Provide the (x, y) coordinate of the cell's center where the given text is located.  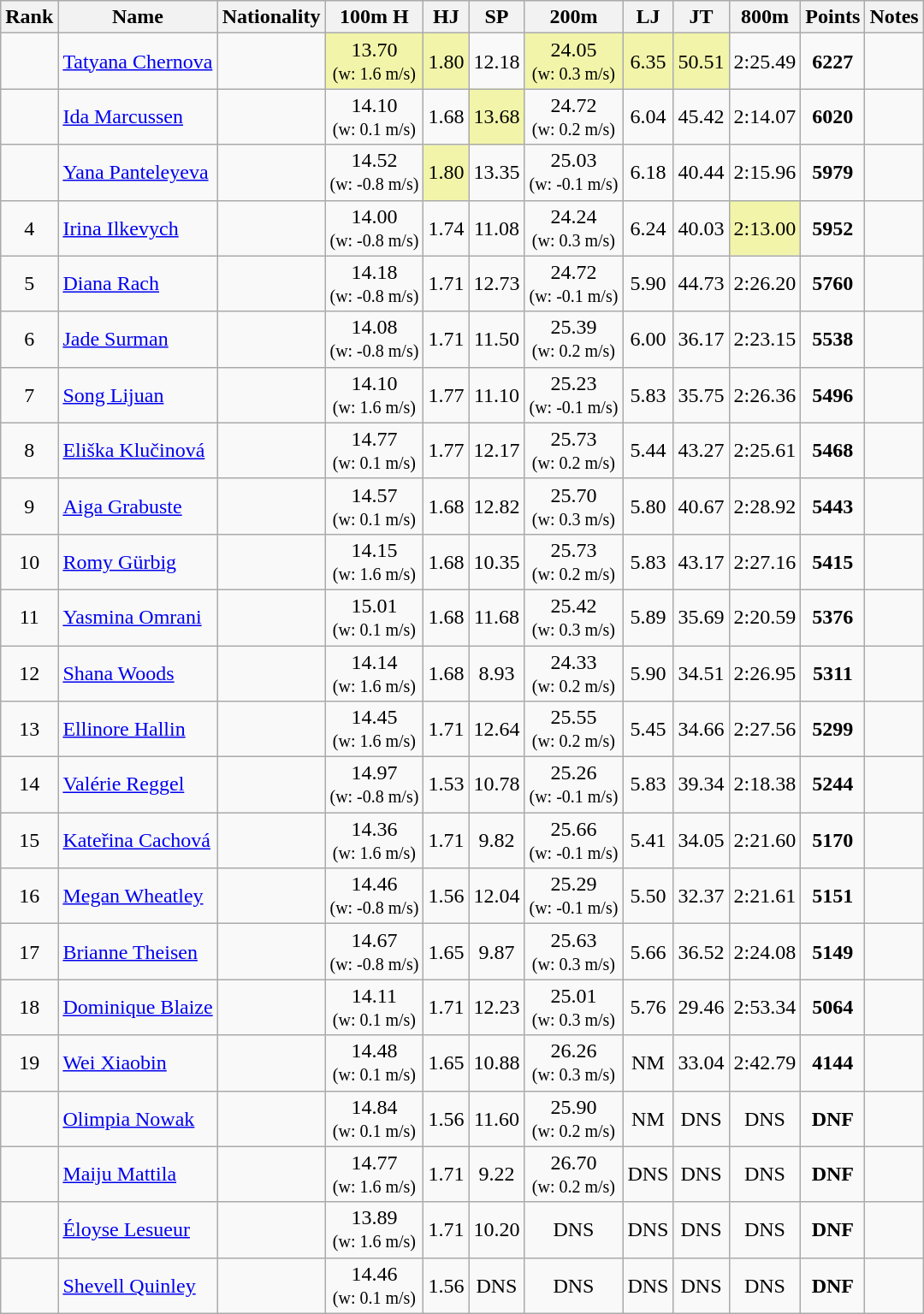
35.69 (702, 618)
13 (29, 729)
12.23 (496, 1008)
Megan Wheatley (138, 897)
Tatyana Chernova (138, 62)
14.46(w: -0.8 m/s) (375, 897)
Kateřina Cachová (138, 840)
10.35 (496, 561)
5170 (833, 840)
5.50 (649, 897)
6.18 (649, 173)
24.72(w: 0.2 m/s) (573, 116)
24.33(w: 0.2 m/s) (573, 672)
9.87 (496, 951)
2:28.92 (765, 506)
Shana Woods (138, 672)
Yana Panteleyeva (138, 173)
5415 (833, 561)
14.57(w: 0.1 m/s) (375, 506)
2:24.08 (765, 951)
14.00(w: -0.8 m/s) (375, 228)
34.05 (702, 840)
14.77(w: 0.1 m/s) (375, 450)
14 (29, 785)
25.01(w: 0.3 m/s) (573, 1008)
2:25.61 (765, 450)
19 (29, 1062)
29.46 (702, 1008)
5.45 (649, 729)
15.01(w: 0.1 m/s) (375, 618)
9.22 (496, 1174)
Song Lijuan (138, 395)
2:18.38 (765, 785)
6.00 (649, 339)
25.55(w: 0.2 m/s) (573, 729)
100m H (375, 17)
15 (29, 840)
17 (29, 951)
25.39(w: 0.2 m/s) (573, 339)
HJ (447, 17)
2:26.95 (765, 672)
14.08(w: -0.8 m/s) (375, 339)
2:14.07 (765, 116)
24.05(w: 0.3 m/s) (573, 62)
26.70(w: 0.2 m/s) (573, 1174)
11 (29, 618)
39.34 (702, 785)
12 (29, 672)
4 (29, 228)
43.17 (702, 561)
2:23.15 (765, 339)
Eliška Klučinová (138, 450)
8 (29, 450)
2:13.00 (765, 228)
Name (138, 17)
2:26.20 (765, 284)
40.44 (702, 173)
25.70(w: 0.3 m/s) (573, 506)
Wei Xiaobin (138, 1062)
40.03 (702, 228)
Points (833, 17)
5064 (833, 1008)
12.18 (496, 62)
2:53.34 (765, 1008)
45.42 (702, 116)
13.70(w: 1.6 m/s) (375, 62)
26.26(w: 0.3 m/s) (573, 1062)
2:26.36 (765, 395)
800m (765, 17)
6.04 (649, 116)
5299 (833, 729)
50.51 (702, 62)
7 (29, 395)
Valérie Reggel (138, 785)
9 (29, 506)
5151 (833, 897)
13.68 (496, 116)
2:27.56 (765, 729)
34.51 (702, 672)
6227 (833, 62)
Romy Gürbig (138, 561)
Ellinore Hallin (138, 729)
14.48(w: 0.1 m/s) (375, 1062)
5.76 (649, 1008)
43.27 (702, 450)
8.93 (496, 672)
25.29(w: -0.1 m/s) (573, 897)
10.78 (496, 785)
200m (573, 17)
Nationality (271, 17)
35.75 (702, 395)
Jade Surman (138, 339)
Éloyse Lesueur (138, 1230)
5443 (833, 506)
36.17 (702, 339)
6 (29, 339)
6.35 (649, 62)
2:25.49 (765, 62)
4144 (833, 1062)
34.66 (702, 729)
11.10 (496, 395)
2:42.79 (765, 1062)
Maiju Mattila (138, 1174)
5468 (833, 450)
12.04 (496, 897)
5.89 (649, 618)
14.77(w: 1.6 m/s) (375, 1174)
36.52 (702, 951)
Ida Marcussen (138, 116)
5496 (833, 395)
25.23(w: -0.1 m/s) (573, 395)
14.46(w: 0.1 m/s) (375, 1285)
5.80 (649, 506)
11.68 (496, 618)
24.72(w: -0.1 m/s) (573, 284)
Aiga Grabuste (138, 506)
14.10(w: 0.1 m/s) (375, 116)
12.82 (496, 506)
Notes (894, 17)
5760 (833, 284)
2:27.16 (765, 561)
33.04 (702, 1062)
25.26(w: -0.1 m/s) (573, 785)
5538 (833, 339)
14.18(w: -0.8 m/s) (375, 284)
9.82 (496, 840)
16 (29, 897)
11.50 (496, 339)
5 (29, 284)
10.20 (496, 1230)
10.88 (496, 1062)
5.44 (649, 450)
14.36(w: 1.6 m/s) (375, 840)
14.84(w: 0.1 m/s) (375, 1119)
Irina Ilkevych (138, 228)
5952 (833, 228)
40.67 (702, 506)
11.60 (496, 1119)
5244 (833, 785)
25.63(w: 0.3 m/s) (573, 951)
Diana Rach (138, 284)
5311 (833, 672)
Shevell Quinley (138, 1285)
14.11(w: 0.1 m/s) (375, 1008)
14.10(w: 1.6 m/s) (375, 395)
6.24 (649, 228)
6020 (833, 116)
2:21.60 (765, 840)
14.45(w: 1.6 m/s) (375, 729)
Yasmina Omrani (138, 618)
2:20.59 (765, 618)
2:15.96 (765, 173)
5376 (833, 618)
5149 (833, 951)
12.64 (496, 729)
1.74 (447, 228)
12.17 (496, 450)
10 (29, 561)
SP (496, 17)
2:21.61 (765, 897)
14.15(w: 1.6 m/s) (375, 561)
25.03(w: -0.1 m/s) (573, 173)
5979 (833, 173)
Rank (29, 17)
44.73 (702, 284)
32.37 (702, 897)
24.24(w: 0.3 m/s) (573, 228)
JT (702, 17)
18 (29, 1008)
14.97(w: -0.8 m/s) (375, 785)
5.41 (649, 840)
14.52(w: -0.8 m/s) (375, 173)
Brianne Theisen (138, 951)
13.89(w: 1.6 m/s) (375, 1230)
11.08 (496, 228)
13.35 (496, 173)
14.14(w: 1.6 m/s) (375, 672)
25.42(w: 0.3 m/s) (573, 618)
1.53 (447, 785)
25.90(w: 0.2 m/s) (573, 1119)
Dominique Blaize (138, 1008)
LJ (649, 17)
25.66(w: -0.1 m/s) (573, 840)
12.73 (496, 284)
14.67(w: -0.8 m/s) (375, 951)
Olimpia Nowak (138, 1119)
5.66 (649, 951)
